Locate the cell with the specified text and output its (X, Y) center coordinate. 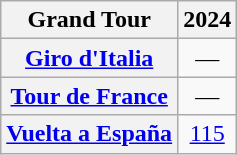
Tour de France (90, 96)
115 (208, 134)
2024 (208, 20)
Vuelta a España (90, 134)
Giro d'Italia (90, 58)
Grand Tour (90, 20)
